Return [x, y] of the center of cell containing provided text 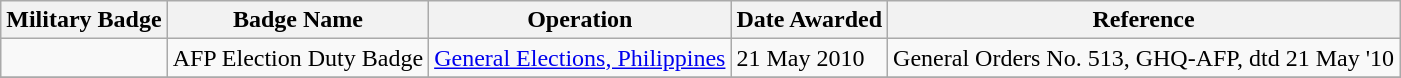
AFP Election Duty Badge [298, 58]
Operation [580, 20]
Date Awarded [810, 20]
21 May 2010 [810, 58]
Military Badge [84, 20]
General Orders No. 513, GHQ-AFP, dtd 21 May '10 [1144, 58]
General Elections, Philippines [580, 58]
Badge Name [298, 20]
Reference [1144, 20]
